Extract the [x, y] coordinate from the center of the cell holding the provided text.  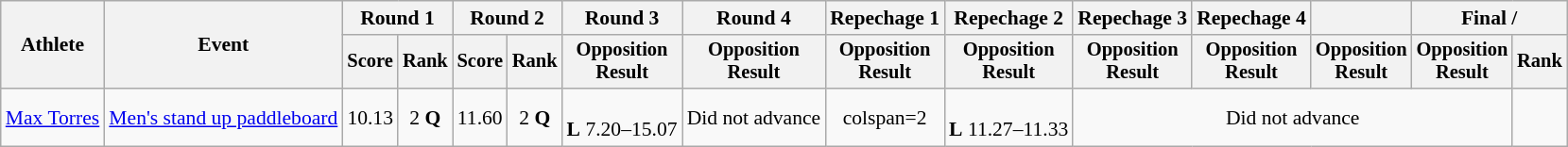
Round 2 [508, 18]
Men's stand up paddleboard [223, 117]
Repechage 2 [1008, 18]
Round 4 [754, 18]
Final / [1490, 18]
Round 3 [622, 18]
L 7.20–15.07 [622, 117]
Round 1 [397, 18]
Event [223, 45]
Repechage 1 [885, 18]
Max Torres [53, 117]
11.60 [480, 117]
colspan=2 [885, 117]
10.13 [370, 117]
Athlete [53, 45]
Repechage 4 [1251, 18]
Repechage 3 [1132, 18]
L 11.27–11.33 [1008, 117]
